For the text-containing cell, return its midpoint in (x, y) coordinate format. 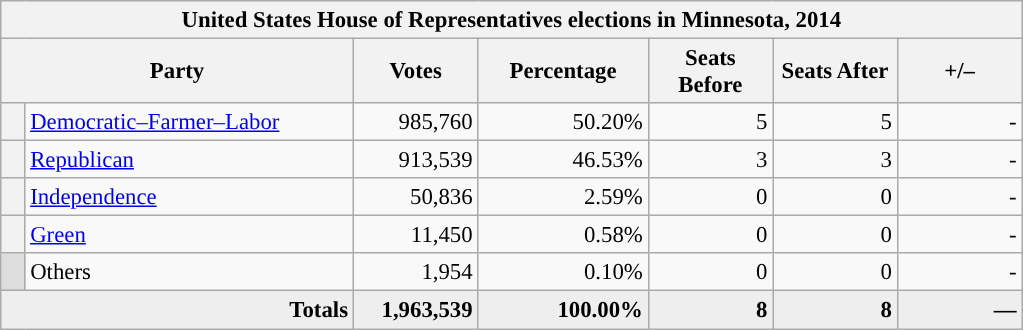
Others (189, 273)
1,954 (416, 273)
— (960, 310)
Party (178, 72)
0.10% (563, 273)
Democratic–Farmer–Labor (189, 122)
United States House of Representatives elections in Minnesota, 2014 (512, 20)
100.00% (563, 310)
Independence (189, 197)
Republican (189, 160)
0.58% (563, 235)
2.59% (563, 197)
46.53% (563, 160)
50.20% (563, 122)
11,450 (416, 235)
Seats After (836, 72)
985,760 (416, 122)
+/– (960, 72)
Seats Before (710, 72)
1,963,539 (416, 310)
Percentage (563, 72)
Votes (416, 72)
50,836 (416, 197)
Totals (178, 310)
913,539 (416, 160)
Green (189, 235)
